Pinpoint the cell where the given text exists, returning its (X, Y) midpoint coordinate. 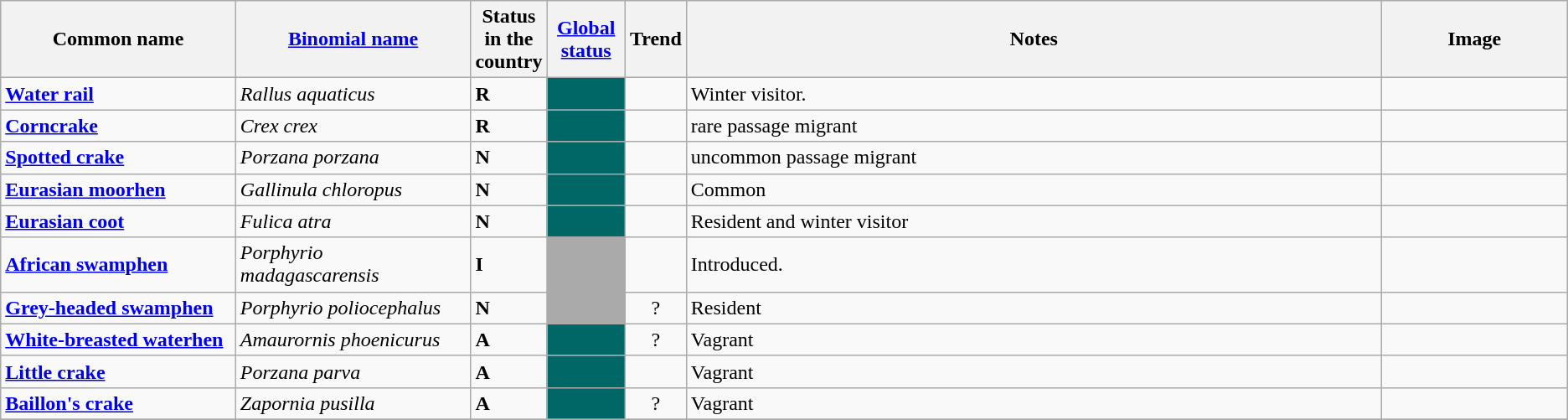
Introduced. (1034, 265)
Porphyrio madagascarensis (353, 265)
Image (1474, 39)
rare passage migrant (1034, 126)
Status in the country (509, 39)
Crex crex (353, 126)
Porzana parva (353, 371)
Porphyrio poliocephalus (353, 308)
Gallinula chloropus (353, 189)
Little crake (119, 371)
Notes (1034, 39)
Fulica atra (353, 221)
Global status (586, 39)
Trend (655, 39)
Zapornia pusilla (353, 403)
Binomial name (353, 39)
White-breasted waterhen (119, 340)
Baillon's crake (119, 403)
Grey-headed swamphen (119, 308)
Spotted crake (119, 158)
Amaurornis phoenicurus (353, 340)
Porzana porzana (353, 158)
Corncrake (119, 126)
Water rail (119, 94)
Resident (1034, 308)
Winter visitor. (1034, 94)
I (509, 265)
Common name (119, 39)
Resident and winter visitor (1034, 221)
Common (1034, 189)
Rallus aquaticus (353, 94)
uncommon passage migrant (1034, 158)
African swamphen (119, 265)
Eurasian moorhen (119, 189)
Eurasian coot (119, 221)
